Extract the (X, Y) coordinate from the center of the cell holding the provided text.  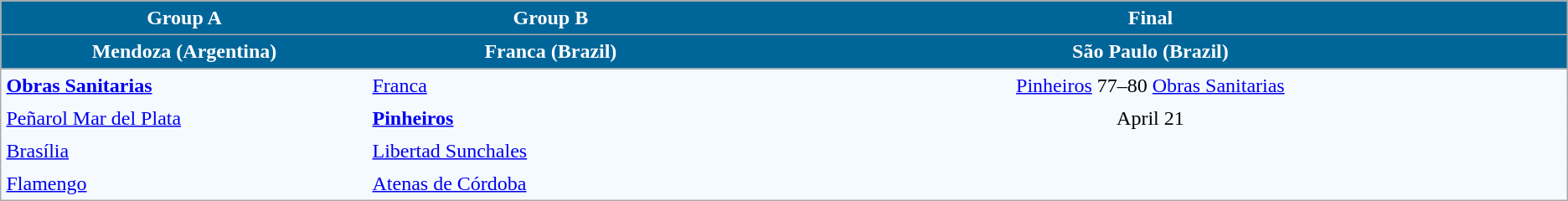
Pinheiros (551, 119)
Group B (551, 18)
Brasília (184, 151)
Flamengo (184, 184)
São Paulo (Brazil) (1151, 51)
Franca (Brazil) (551, 51)
April 21 (1151, 119)
Group A (184, 18)
Pinheiros 77–80 Obras Sanitarias (1151, 85)
Mendoza (Argentina) (184, 51)
Atenas de Córdoba (551, 184)
Peñarol Mar del Plata (184, 119)
Final (1151, 18)
Libertad Sunchales (551, 151)
Obras Sanitarias (184, 85)
Franca (551, 85)
